For the text-containing cell, return its midpoint in [x, y] coordinate format. 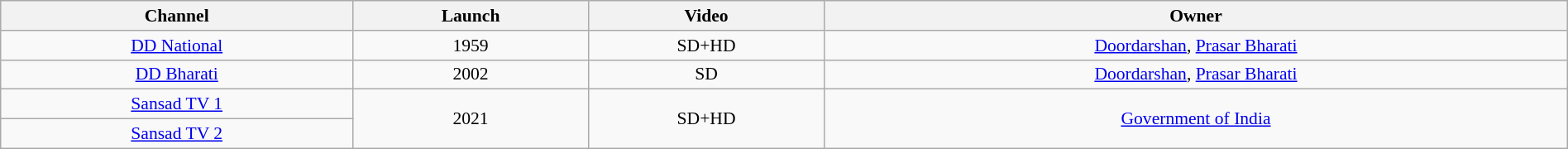
Video [706, 16]
Sansad TV 2 [177, 134]
Launch [471, 16]
Channel [177, 16]
1959 [471, 46]
Sansad TV 1 [177, 104]
SD [706, 74]
2021 [471, 119]
2002 [471, 74]
DD National [177, 46]
DD Bharati [177, 74]
Government of India [1196, 119]
Owner [1196, 16]
